Search for the cell housing the specified text and yield its [x, y] center coordinate. 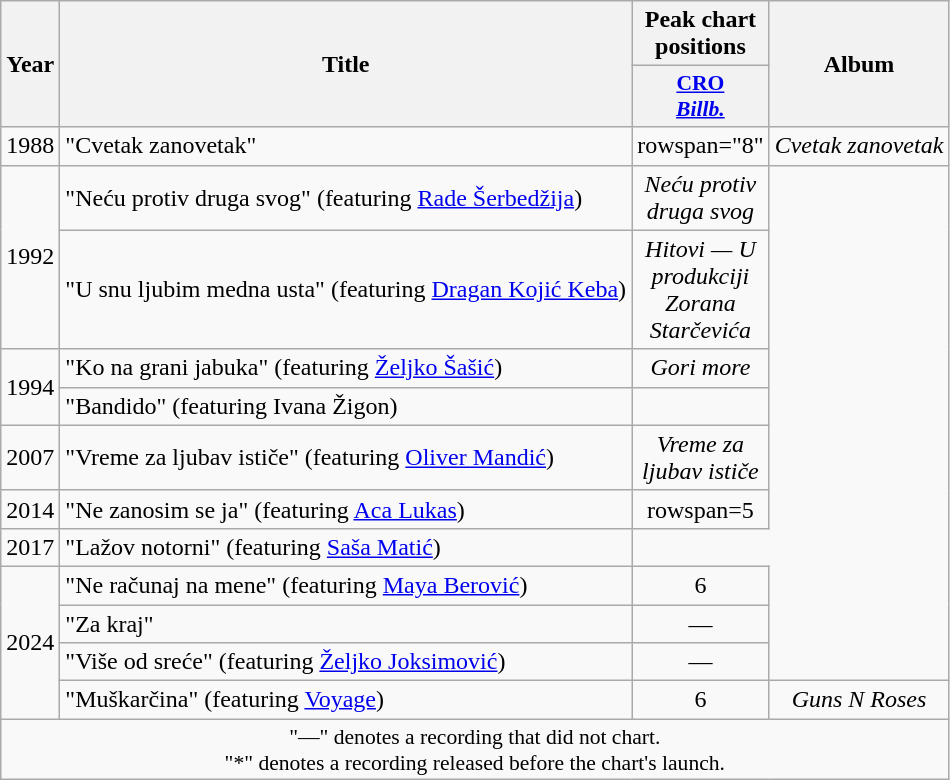
"Ko na grani jabuka" (featuring Željko Šašić) [346, 368]
"Više od sreće" (featuring Željko Joksimović) [346, 662]
"Ne zanosim se ja" (featuring Aca Lukas) [346, 509]
2007 [30, 458]
"Muškarčina" (featuring Voyage) [346, 700]
1988 [30, 146]
"Lažov notorni" (featuring Saša Matić) [346, 547]
"Ne računaj na mene" (featuring Maya Berović) [346, 585]
2017 [30, 547]
"U snu ljubim medna usta" (featuring Dragan Kojić Keba) [346, 290]
1994 [30, 387]
rowspan="8" [701, 146]
Peak chart positions [701, 34]
CROBillb. [701, 96]
"Bandido" (featuring Ivana Žigon) [346, 406]
Neću protiv druga svog [701, 198]
"Neću protiv druga svog" (featuring Rade Šerbedžija) [346, 198]
"Za kraj" [346, 623]
"—" denotes a recording that did not chart."*" denotes a recording released before the chart's launch. [475, 750]
Vreme za ljubav ističe [701, 458]
rowspan=5 [701, 509]
"Vreme za ljubav ističe" (featuring Oliver Mandić) [346, 458]
1992 [30, 257]
Year [30, 64]
Title [346, 64]
Hitovi — U produkciji Zorana Starčevića [701, 290]
Gori more [701, 368]
Guns N Roses [859, 700]
Album [859, 64]
Cvetak zanovetak [859, 146]
"Cvetak zanovetak" [346, 146]
2024 [30, 642]
2014 [30, 509]
